Scan for the cell matching the given text and deliver its [x, y] coordinate at center. 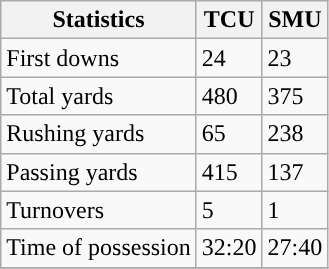
Time of possession [99, 248]
375 [295, 96]
24 [229, 58]
Statistics [99, 20]
1 [295, 210]
Turnovers [99, 210]
238 [295, 134]
23 [295, 58]
Rushing yards [99, 134]
TCU [229, 20]
415 [229, 172]
65 [229, 134]
137 [295, 172]
Passing yards [99, 172]
SMU [295, 20]
27:40 [295, 248]
First downs [99, 58]
Total yards [99, 96]
5 [229, 210]
32:20 [229, 248]
480 [229, 96]
